For the text-containing cell, return its midpoint in (X, Y) coordinate format. 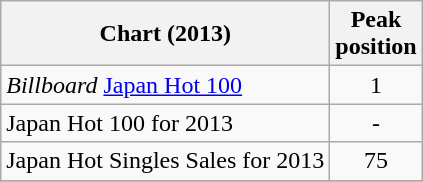
Peakposition (376, 34)
- (376, 123)
Japan Hot 100 for 2013 (166, 123)
Billboard Japan Hot 100 (166, 85)
75 (376, 161)
Chart (2013) (166, 34)
Japan Hot Singles Sales for 2013 (166, 161)
1 (376, 85)
